For the text-containing cell, return its midpoint in (X, Y) coordinate format. 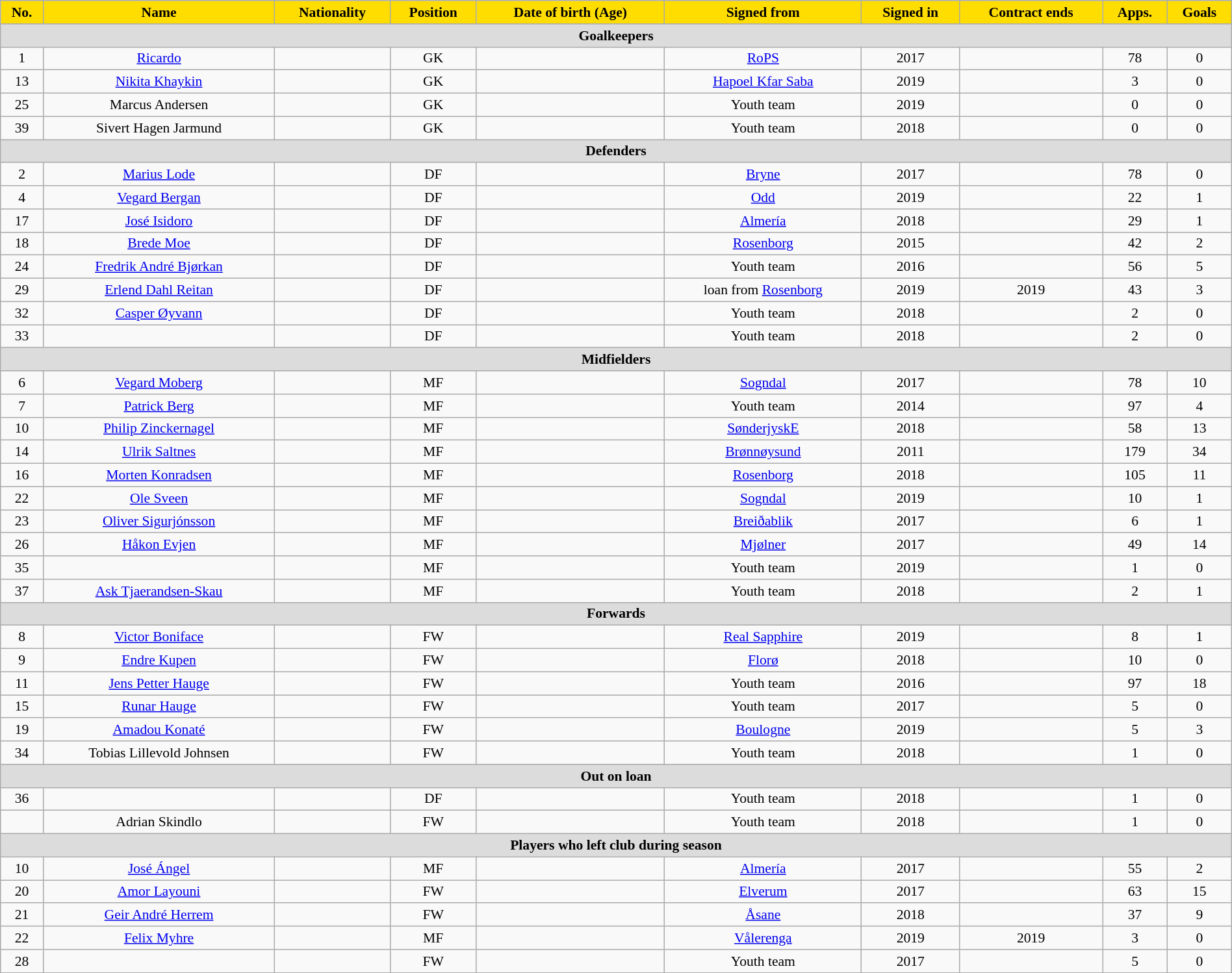
26 (22, 545)
24 (22, 267)
Nikita Khaykin (159, 82)
Marcus Andersen (159, 105)
Position (433, 12)
2015 (911, 244)
Philip Zinckernagel (159, 429)
Morten Konradsen (159, 475)
Brønnøysund (763, 452)
Fredrik André Bjørkan (159, 267)
Geir André Herrem (159, 915)
35 (22, 568)
Boulogne (763, 730)
Adrian Skindlo (159, 822)
Florø (763, 661)
Signed from (763, 12)
Patrick Berg (159, 406)
Vegard Bergan (159, 197)
Victor Boniface (159, 637)
20 (22, 892)
Defenders (616, 151)
43 (1135, 290)
2011 (911, 452)
Jens Petter Hauge (159, 683)
Ask Tjaerandsen-Skau (159, 591)
José Isidoro (159, 221)
56 (1135, 267)
Elverum (763, 892)
21 (22, 915)
16 (22, 475)
42 (1135, 244)
SønderjyskE (763, 429)
Amor Layouni (159, 892)
Hapoel Kfar Saba (763, 82)
Goals (1200, 12)
17 (22, 221)
Out on loan (616, 776)
105 (1135, 475)
39 (22, 128)
32 (22, 313)
25 (22, 105)
Ulrik Saltnes (159, 452)
Marius Lode (159, 175)
33 (22, 336)
Brede Moe (159, 244)
Felix Myhre (159, 938)
Forwards (616, 614)
loan from Rosenborg (763, 290)
Nationality (333, 12)
Apps. (1135, 12)
Breiðablik (763, 522)
Håkon Evjen (159, 545)
RoPS (763, 58)
Goalkeepers (616, 36)
Ricardo (159, 58)
Sivert Hagen Jarmund (159, 128)
Odd (763, 197)
28 (22, 961)
Signed in (911, 12)
7 (22, 406)
23 (22, 522)
2014 (911, 406)
Date of birth (Age) (571, 12)
Amadou Konaté (159, 730)
Tobias Lillevold Johnsen (159, 753)
49 (1135, 545)
Erlend Dahl Reitan (159, 290)
Real Sapphire (763, 637)
José Ángel (159, 868)
Mjølner (763, 545)
179 (1135, 452)
Oliver Sigurjónsson (159, 522)
Vålerenga (763, 938)
Vegard Moberg (159, 383)
Name (159, 12)
58 (1135, 429)
Contract ends (1031, 12)
Runar Hauge (159, 707)
Casper Øyvann (159, 313)
Endre Kupen (159, 661)
Midfielders (616, 360)
Bryne (763, 175)
36 (22, 799)
63 (1135, 892)
Players who left club during season (616, 846)
No. (22, 12)
55 (1135, 868)
19 (22, 730)
Ole Sveen (159, 498)
Åsane (763, 915)
